From the cell containing the given text, extract its center point as (x, y) coordinate. 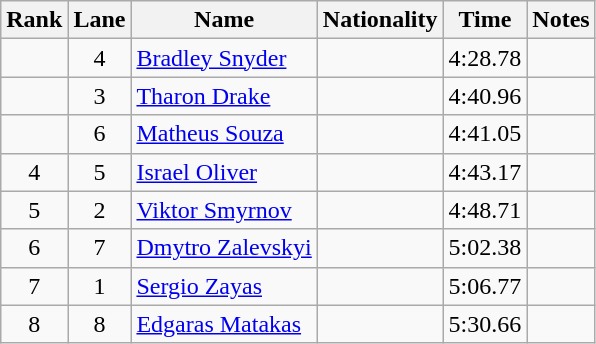
4:40.96 (485, 96)
Matheus Souza (224, 134)
Bradley Snyder (224, 58)
5:30.66 (485, 324)
Lane (100, 20)
5:02.38 (485, 248)
3 (100, 96)
Notes (561, 20)
4:41.05 (485, 134)
Rank (34, 20)
Dmytro Zalevskyi (224, 248)
Name (224, 20)
2 (100, 210)
Tharon Drake (224, 96)
Nationality (380, 20)
4:48.71 (485, 210)
4:28.78 (485, 58)
Viktor Smyrnov (224, 210)
5:06.77 (485, 286)
1 (100, 286)
Israel Oliver (224, 172)
4:43.17 (485, 172)
Edgaras Matakas (224, 324)
Sergio Zayas (224, 286)
Time (485, 20)
